Return the (x, y) coordinate for the center point of the cell that contains the specified text.  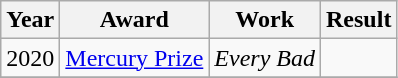
Result (359, 20)
Mercury Prize (134, 58)
Year (30, 20)
Work (265, 20)
2020 (30, 58)
Award (134, 20)
Every Bad (265, 58)
